Locate the cell with the specified text and output its [X, Y] center coordinate. 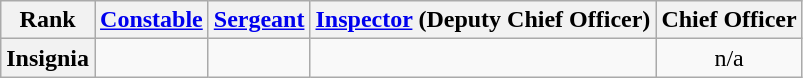
n/a [729, 58]
Rank [48, 20]
Inspector (Deputy Chief Officer) [483, 20]
Constable [152, 20]
Sergeant [259, 20]
Chief Officer [729, 20]
Insignia [48, 58]
